Extract the [X, Y] coordinate from the center of the cell holding the provided text.  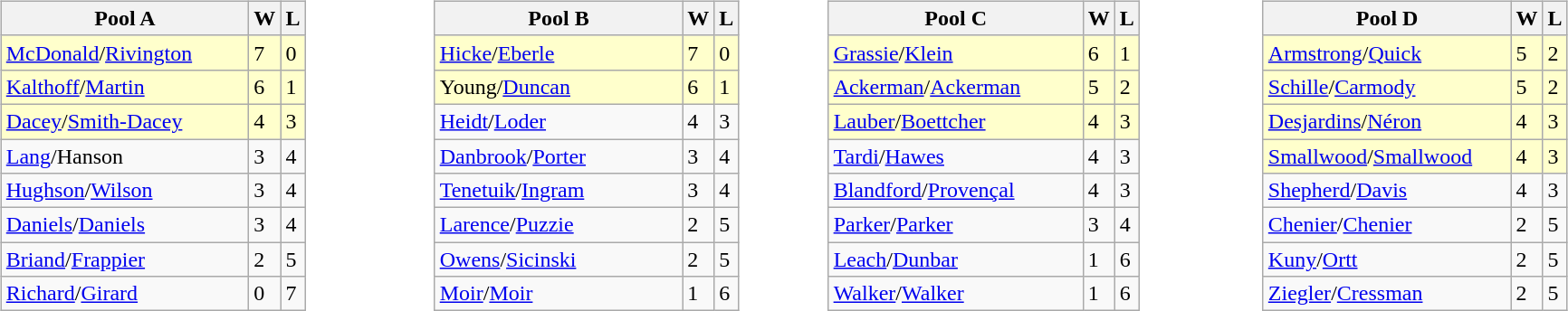
Grassie/Klein [956, 52]
Owens/Sicinski [559, 259]
Smallwood/Smallwood [1387, 156]
Shepherd/Davis [1387, 191]
Dacey/Smith-Dacey [125, 121]
Chenier/Chenier [1387, 225]
Larence/Puzzie [559, 225]
Ziegler/Cressman [1387, 294]
Blandford/Provençal [956, 191]
Briand/Frappier [125, 259]
Kuny/Ortt [1387, 259]
Walker/Walker [956, 294]
Desjardins/Néron [1387, 121]
Hughson/Wilson [125, 191]
Tenetuik/Ingram [559, 191]
Moir/Moir [559, 294]
Armstrong/Quick [1387, 52]
McDonald/Rivington [125, 52]
Danbrook/Porter [559, 156]
Heidt/Loder [559, 121]
Richard/Girard [125, 294]
Pool D [1387, 18]
Daniels/Daniels [125, 225]
Lauber/Boettcher [956, 121]
Lang/Hanson [125, 156]
Young/Duncan [559, 87]
Pool B [559, 18]
Kalthoff/Martin [125, 87]
Pool A [125, 18]
Pool C [956, 18]
Parker/Parker [956, 225]
Tardi/Hawes [956, 156]
Ackerman/Ackerman [956, 87]
Schille/Carmody [1387, 87]
Leach/Dunbar [956, 259]
Hicke/Eberle [559, 52]
